Search for the cell housing the specified text and yield its (X, Y) center coordinate. 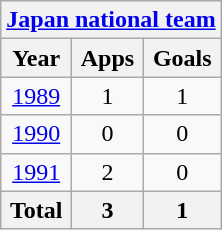
Total (36, 210)
1989 (36, 96)
3 (108, 210)
Japan national team (111, 20)
1991 (36, 172)
Goals (182, 58)
Year (36, 58)
1990 (36, 134)
Apps (108, 58)
2 (108, 172)
